Find where the given text appears and provide that cell's center as (x, y) coordinate. 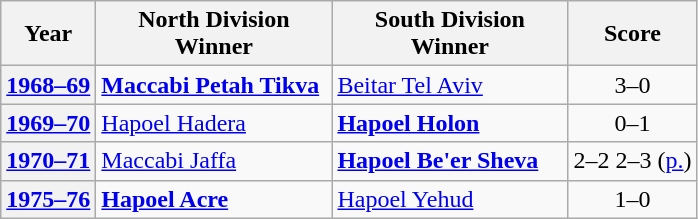
South Division Winner (450, 34)
Hapoel Hadera (214, 123)
Beitar Tel Aviv (450, 85)
Hapoel Acre (214, 199)
Maccabi Jaffa (214, 161)
2–2 2–3 (p.) (632, 161)
1970–71 (48, 161)
1975–76 (48, 199)
North Division Winner (214, 34)
Hapoel Yehud (450, 199)
Hapoel Be'er Sheva (450, 161)
0–1 (632, 123)
1–0 (632, 199)
Year (48, 34)
3–0 (632, 85)
Maccabi Petah Tikva (214, 85)
Score (632, 34)
Hapoel Holon (450, 123)
1968–69 (48, 85)
1969–70 (48, 123)
